For the text-containing cell, return its midpoint in (x, y) coordinate format. 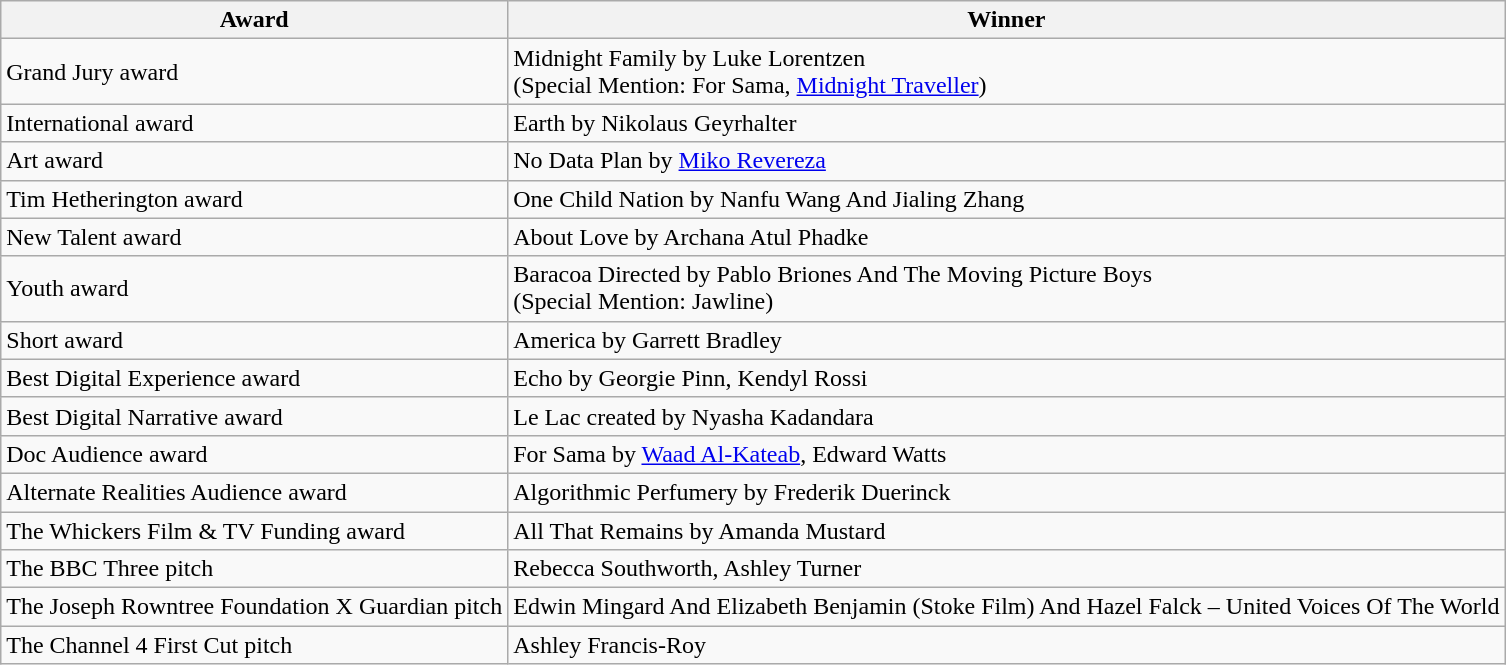
For Sama by Waad Al-Kateab, Edward Watts (1006, 454)
Winner (1006, 20)
Award (254, 20)
Youth award (254, 288)
Algorithmic Perfumery by Frederik Duerinck (1006, 492)
Art award (254, 161)
New Talent award (254, 237)
Edwin Mingard And Elizabeth Benjamin (Stoke Film) And Hazel Falck – United Voices Of The World (1006, 607)
Echo by Georgie Pinn, Kendyl Rossi (1006, 378)
America by Garrett Bradley (1006, 340)
About Love by Archana Atul Phadke (1006, 237)
Tim Hetherington award (254, 199)
One Child Nation by Nanfu Wang And Jialing Zhang (1006, 199)
The Whickers Film & TV Funding award (254, 531)
Best Digital Experience award (254, 378)
All That Remains by Amanda Mustard (1006, 531)
Grand Jury award (254, 72)
The Channel 4 First Cut pitch (254, 645)
Midnight Family by Luke Lorentzen(Special Mention: For Sama, Midnight Traveller) (1006, 72)
Rebecca Southworth, Ashley Turner (1006, 569)
Doc Audience award (254, 454)
Le Lac created by Nyasha Kadandara (1006, 416)
The BBC Three pitch (254, 569)
Short award (254, 340)
Ashley Francis-Roy (1006, 645)
No Data Plan by Miko Revereza (1006, 161)
Baracoa Directed by Pablo Briones And The Moving Picture Boys(Special Mention: Jawline) (1006, 288)
Earth by Nikolaus Geyrhalter (1006, 123)
Alternate Realities Audience award (254, 492)
Best Digital Narrative award (254, 416)
International award (254, 123)
The Joseph Rowntree Foundation X Guardian pitch (254, 607)
